Locate the cell with the specified text and output its (X, Y) center coordinate. 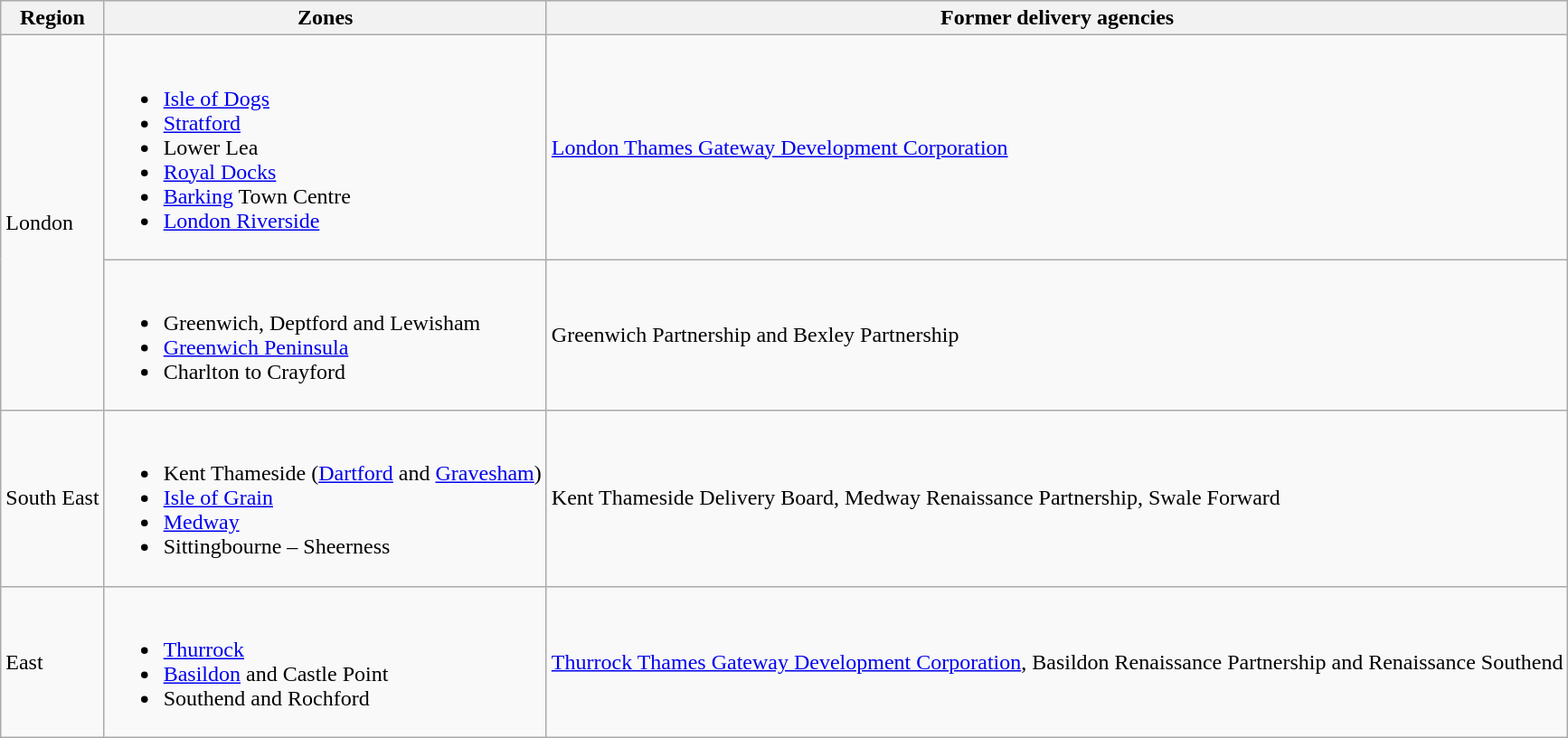
Thurrock Thames Gateway Development Corporation, Basildon Renaissance Partnership and Renaissance Southend (1057, 662)
Region (52, 18)
Kent Thameside Delivery Board, Medway Renaissance Partnership, Swale Forward (1057, 498)
Former delivery agencies (1057, 18)
Kent Thameside (Dartford and Gravesham)Isle of GrainMedwaySittingbourne – Sheerness (326, 498)
East (52, 662)
ThurrockBasildon and Castle PointSouthend and Rochford (326, 662)
South East (52, 498)
Greenwich, Deptford and LewishamGreenwich PeninsulaCharlton to Crayford (326, 335)
London Thames Gateway Development Corporation (1057, 147)
Isle of DogsStratfordLower LeaRoyal DocksBarking Town CentreLondon Riverside (326, 147)
Greenwich Partnership and Bexley Partnership (1057, 335)
London (52, 222)
Zones (326, 18)
